Scan for the cell matching the given text and deliver its [X, Y] coordinate at center. 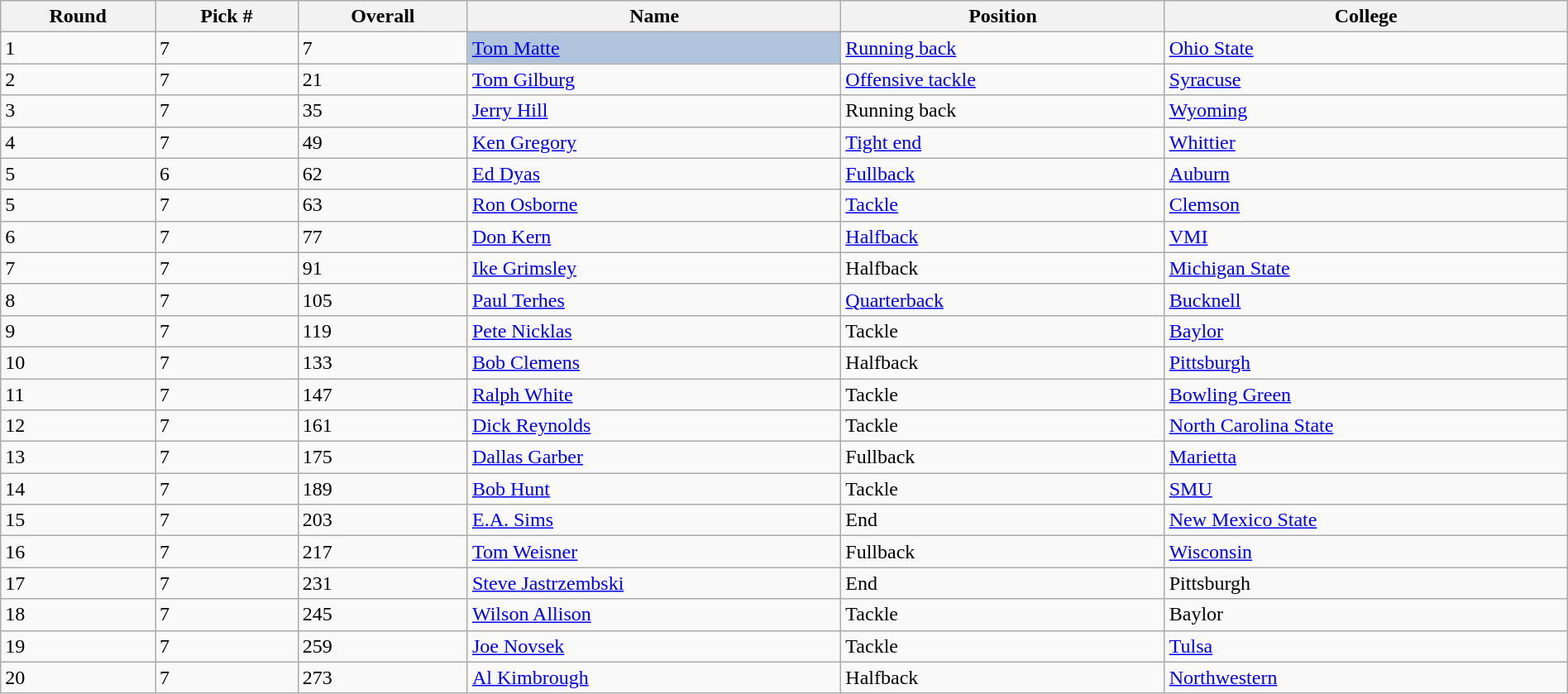
9 [78, 331]
Pick # [227, 17]
16 [78, 552]
62 [382, 174]
Tom Gilburg [653, 79]
119 [382, 331]
259 [382, 646]
Don Kern [653, 237]
13 [78, 457]
VMI [1366, 237]
105 [382, 299]
273 [382, 677]
Quarterback [1002, 299]
11 [78, 395]
18 [78, 615]
19 [78, 646]
175 [382, 457]
161 [382, 426]
College [1366, 17]
231 [382, 583]
17 [78, 583]
Ralph White [653, 395]
Northwestern [1366, 677]
15 [78, 520]
63 [382, 205]
Dallas Garber [653, 457]
Pete Nicklas [653, 331]
Offensive tackle [1002, 79]
Tulsa [1366, 646]
203 [382, 520]
Marietta [1366, 457]
77 [382, 237]
14 [78, 489]
35 [382, 111]
Michigan State [1366, 268]
Ron Osborne [653, 205]
8 [78, 299]
E.A. Sims [653, 520]
Tom Weisner [653, 552]
20 [78, 677]
Al Kimbrough [653, 677]
3 [78, 111]
2 [78, 79]
189 [382, 489]
Name [653, 17]
Steve Jastrzembski [653, 583]
SMU [1366, 489]
Wilson Allison [653, 615]
Wisconsin [1366, 552]
Clemson [1366, 205]
21 [382, 79]
Tight end [1002, 142]
Jerry Hill [653, 111]
91 [382, 268]
Wyoming [1366, 111]
Position [1002, 17]
147 [382, 395]
Paul Terhes [653, 299]
Joe Novsek [653, 646]
Syracuse [1366, 79]
Bowling Green [1366, 395]
Tom Matte [653, 48]
Whittier [1366, 142]
12 [78, 426]
Bucknell [1366, 299]
217 [382, 552]
Bob Hunt [653, 489]
133 [382, 362]
Auburn [1366, 174]
Ohio State [1366, 48]
10 [78, 362]
Ike Grimsley [653, 268]
Ken Gregory [653, 142]
Dick Reynolds [653, 426]
245 [382, 615]
North Carolina State [1366, 426]
4 [78, 142]
Round [78, 17]
New Mexico State [1366, 520]
Ed Dyas [653, 174]
Overall [382, 17]
49 [382, 142]
1 [78, 48]
Bob Clemens [653, 362]
